Return the (x, y) coordinate for the center point of the cell that contains the specified text.  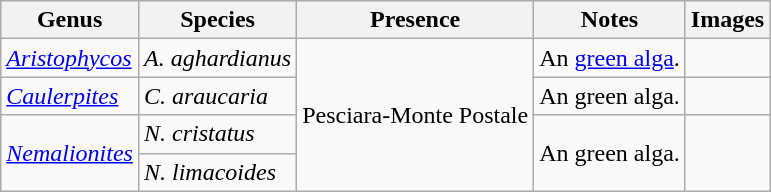
Pesciara-Monte Postale (416, 115)
Images (727, 20)
Aristophycos (70, 58)
Species (217, 20)
Presence (416, 20)
N. cristatus (217, 134)
A. aghardianus (217, 58)
Nemalionites (70, 153)
C. araucaria (217, 96)
Notes (610, 20)
Caulerpites (70, 96)
Genus (70, 20)
N. limacoides (217, 172)
